Return the (X, Y) coordinate for the center point of the cell that contains the specified text.  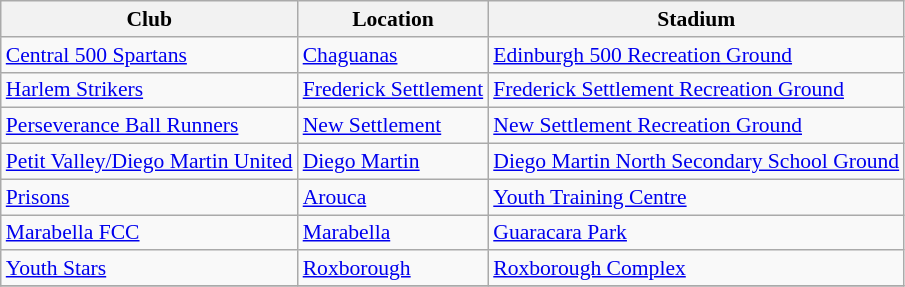
Edinburgh 500 Recreation Ground (696, 55)
Club (150, 19)
New Settlement (394, 126)
New Settlement Recreation Ground (696, 126)
Location (394, 19)
Diego Martin North Secondary School Ground (696, 162)
Perseverance Ball Runners (150, 126)
Arouca (394, 197)
Marabella (394, 233)
Petit Valley/Diego Martin United (150, 162)
Marabella FCC (150, 233)
Frederick Settlement (394, 90)
Frederick Settlement Recreation Ground (696, 90)
Central 500 Spartans (150, 55)
Harlem Strikers (150, 90)
Prisons (150, 197)
Roxborough (394, 269)
Youth Training Centre (696, 197)
Guaracara Park (696, 233)
Stadium (696, 19)
Roxborough Complex (696, 269)
Youth Stars (150, 269)
Chaguanas (394, 55)
Diego Martin (394, 162)
